For the text-containing cell, return its midpoint in [X, Y] coordinate format. 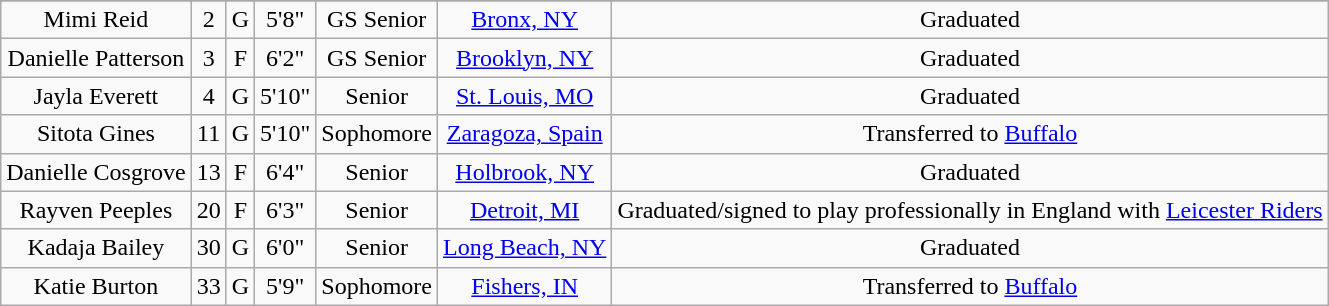
5'9" [286, 286]
6'0" [286, 248]
Danielle Cosgrove [96, 172]
33 [208, 286]
11 [208, 134]
Long Beach, NY [525, 248]
Holbrook, NY [525, 172]
Rayven Peeples [96, 210]
Zaragoza, Spain [525, 134]
St. Louis, MO [525, 96]
Fishers, IN [525, 286]
Graduated/signed to play professionally in England with Leicester Riders [970, 210]
3 [208, 58]
6'2" [286, 58]
30 [208, 248]
Sitota Gines [96, 134]
13 [208, 172]
Jayla Everett [96, 96]
2 [208, 20]
5'8" [286, 20]
Brooklyn, NY [525, 58]
20 [208, 210]
Danielle Patterson [96, 58]
6'3" [286, 210]
Bronx, NY [525, 20]
Katie Burton [96, 286]
Mimi Reid [96, 20]
4 [208, 96]
Kadaja Bailey [96, 248]
6'4" [286, 172]
Detroit, MI [525, 210]
